From the cell containing the given text, extract its center point as [x, y] coordinate. 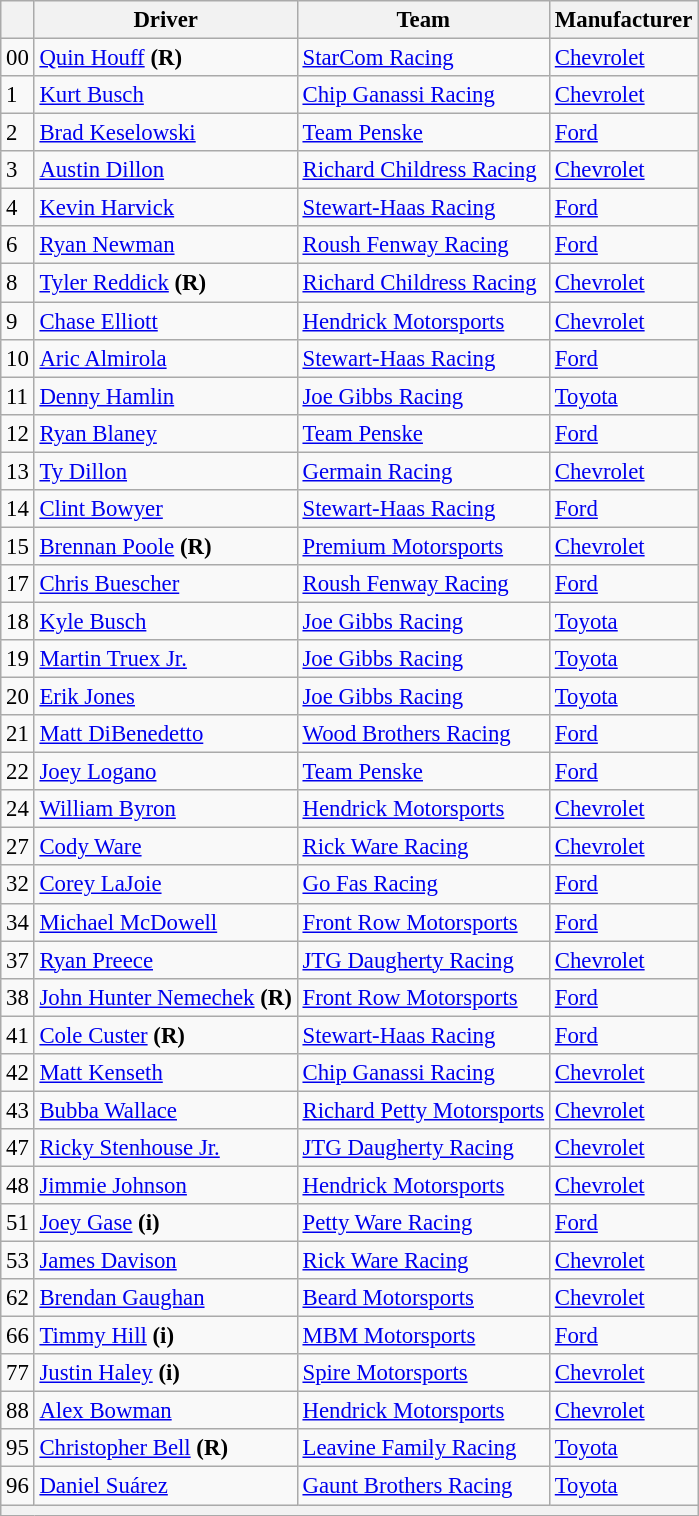
Justin Haley (i) [166, 1373]
Erik Jones [166, 697]
Germain Racing [423, 471]
Joey Gase (i) [166, 1223]
3 [18, 170]
22 [18, 772]
Team [423, 20]
Richard Petty Motorsports [423, 1110]
62 [18, 1298]
Joey Logano [166, 772]
Ryan Blaney [166, 433]
Cole Custer (R) [166, 1035]
Ty Dillon [166, 471]
Beard Motorsports [423, 1298]
53 [18, 1261]
42 [18, 1073]
11 [18, 396]
James Davison [166, 1261]
Leavine Family Racing [423, 1449]
Manufacturer [623, 20]
Premium Motorsports [423, 546]
Matt DiBenedetto [166, 734]
Alex Bowman [166, 1411]
27 [18, 847]
14 [18, 509]
Aric Almirola [166, 358]
Ryan Preece [166, 960]
8 [18, 283]
Denny Hamlin [166, 396]
37 [18, 960]
Petty Ware Racing [423, 1223]
Quin Houff (R) [166, 58]
34 [18, 922]
10 [18, 358]
Michael McDowell [166, 922]
4 [18, 208]
Bubba Wallace [166, 1110]
47 [18, 1148]
Clint Bowyer [166, 509]
15 [18, 546]
20 [18, 697]
Kurt Busch [166, 95]
1 [18, 95]
Ryan Newman [166, 245]
Christopher Bell (R) [166, 1449]
Corey LaJoie [166, 885]
41 [18, 1035]
Ricky Stenhouse Jr. [166, 1148]
John Hunter Nemechek (R) [166, 997]
William Byron [166, 809]
43 [18, 1110]
Go Fas Racing [423, 885]
Spire Motorsports [423, 1373]
Wood Brothers Racing [423, 734]
StarCom Racing [423, 58]
32 [18, 885]
Gaunt Brothers Racing [423, 1486]
00 [18, 58]
Timmy Hill (i) [166, 1336]
21 [18, 734]
Kyle Busch [166, 621]
13 [18, 471]
9 [18, 321]
Brad Keselowski [166, 133]
51 [18, 1223]
Brendan Gaughan [166, 1298]
24 [18, 809]
48 [18, 1185]
Austin Dillon [166, 170]
MBM Motorsports [423, 1336]
Daniel Suárez [166, 1486]
Jimmie Johnson [166, 1185]
19 [18, 659]
Tyler Reddick (R) [166, 283]
88 [18, 1411]
66 [18, 1336]
17 [18, 584]
Martin Truex Jr. [166, 659]
18 [18, 621]
Kevin Harvick [166, 208]
Matt Kenseth [166, 1073]
Chris Buescher [166, 584]
2 [18, 133]
Brennan Poole (R) [166, 546]
Chase Elliott [166, 321]
6 [18, 245]
96 [18, 1486]
Cody Ware [166, 847]
38 [18, 997]
77 [18, 1373]
12 [18, 433]
Driver [166, 20]
95 [18, 1449]
